Identify which cell holds the provided text, then report its (X, Y) central coordinate. 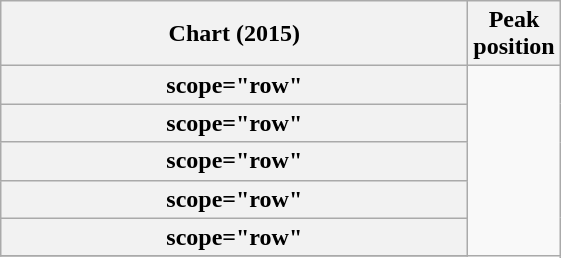
Chart (2015) (234, 34)
Peakposition (514, 34)
